Return [X, Y] of the center of cell containing provided text 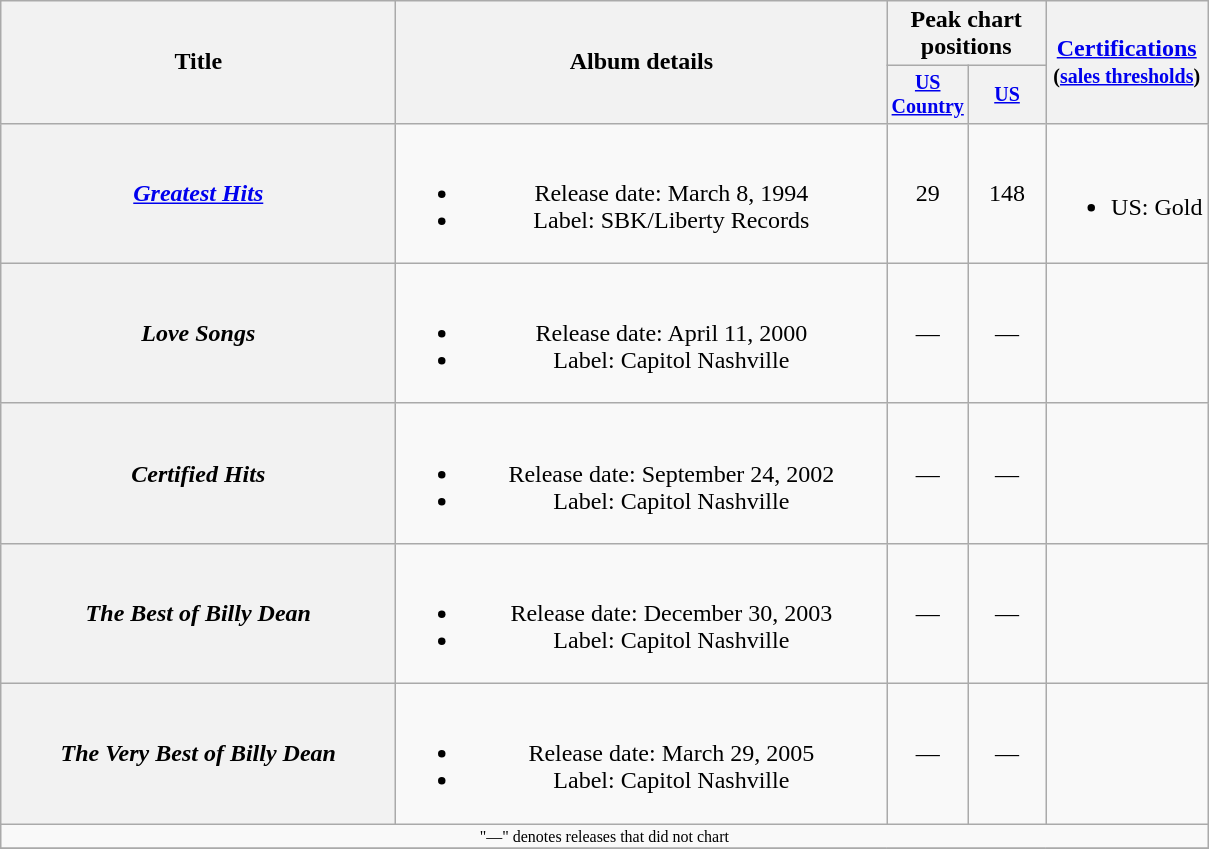
Release date: March 29, 2005Label: Capitol Nashville [642, 754]
Certifications(sales thresholds) [1127, 62]
Album details [642, 62]
Release date: April 11, 2000Label: Capitol Nashville [642, 333]
The Best of Billy Dean [198, 613]
US Country [928, 94]
Greatest Hits [198, 193]
Release date: March 8, 1994Label: SBK/Liberty Records [642, 193]
US: Gold [1127, 193]
29 [928, 193]
US [1008, 94]
148 [1008, 193]
Release date: September 24, 2002Label: Capitol Nashville [642, 473]
"—" denotes releases that did not chart [604, 836]
Peak chartpositions [966, 34]
Certified Hits [198, 473]
Title [198, 62]
Release date: December 30, 2003Label: Capitol Nashville [642, 613]
Love Songs [198, 333]
The Very Best of Billy Dean [198, 754]
